Detect which cell encompasses the target text, then output its [x, y] center coordinate. 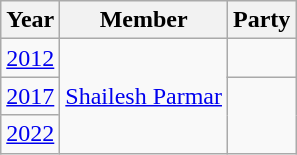
2022 [30, 134]
Shailesh Parmar [144, 96]
Year [30, 20]
2017 [30, 96]
Party [262, 20]
2012 [30, 58]
Member [144, 20]
